Provide the [X, Y] coordinate of the cell's center where the given text is located.  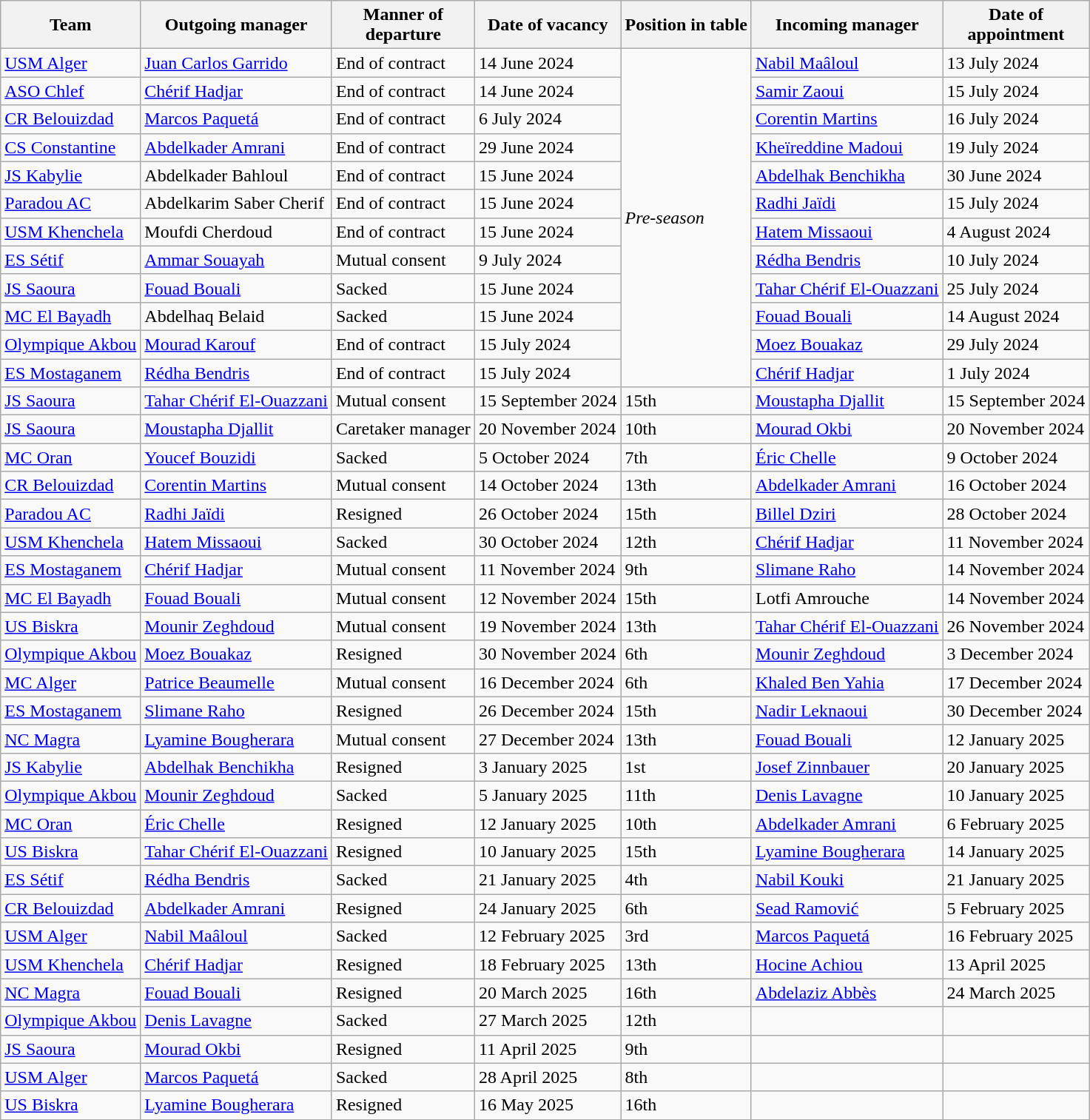
30 November 2024 [548, 654]
Mourad Karouf [237, 344]
30 October 2024 [548, 542]
Nadir Leknaoui [847, 711]
19 July 2024 [1016, 147]
Juan Carlos Garrido [237, 63]
Position in table [686, 25]
12 November 2024 [548, 598]
7th [686, 457]
Outgoing manager [237, 25]
18 February 2025 [548, 965]
26 November 2024 [1016, 626]
13 July 2024 [1016, 63]
3 December 2024 [1016, 654]
Date ofappointment [1016, 25]
Team [71, 25]
Moufdi Cherdoud [237, 232]
3 January 2025 [548, 767]
20 January 2025 [1016, 767]
MC Alger [71, 683]
16 February 2025 [1016, 936]
29 July 2024 [1016, 344]
10 July 2024 [1016, 260]
30 December 2024 [1016, 711]
8th [686, 1077]
30 June 2024 [1016, 175]
9 July 2024 [548, 260]
14 January 2025 [1016, 852]
5 October 2024 [548, 457]
25 July 2024 [1016, 288]
29 June 2024 [548, 147]
Billel Dziri [847, 514]
Lotfi Amrouche [847, 598]
Samir Zaoui [847, 91]
26 December 2024 [548, 711]
16 July 2024 [1016, 119]
Youcef Bouzidi [237, 457]
Abdelkarim Saber Cherif [237, 204]
Patrice Beaumelle [237, 683]
24 January 2025 [548, 908]
CS Constantine [71, 147]
11th [686, 795]
16 December 2024 [548, 683]
24 March 2025 [1016, 993]
27 March 2025 [548, 1021]
Date of vacancy [548, 25]
26 October 2024 [548, 514]
28 April 2025 [548, 1077]
ASO Chlef [71, 91]
Abdelkader Bahloul [237, 175]
3rd [686, 936]
19 November 2024 [548, 626]
Incoming manager [847, 25]
12 February 2025 [548, 936]
Khaled Ben Yahia [847, 683]
Manner ofdeparture [403, 25]
5 February 2025 [1016, 908]
11 April 2025 [548, 1049]
4th [686, 880]
28 October 2024 [1016, 514]
Abdelaziz Abbès [847, 993]
Caretaker manager [403, 429]
Hocine Achiou [847, 965]
9 October 2024 [1016, 457]
16 October 2024 [1016, 486]
Ammar Souayah [237, 260]
27 December 2024 [548, 739]
20 March 2025 [548, 993]
Abdelhaq Belaid [237, 316]
13 April 2025 [1016, 965]
14 October 2024 [548, 486]
4 August 2024 [1016, 232]
Josef Zinnbauer [847, 767]
6 February 2025 [1016, 824]
Sead Ramović [847, 908]
16 May 2025 [548, 1105]
5 January 2025 [548, 795]
6 July 2024 [548, 119]
Pre-season [686, 218]
1 July 2024 [1016, 372]
Nabil Kouki [847, 880]
17 December 2024 [1016, 683]
14 August 2024 [1016, 316]
Kheïreddine Madoui [847, 147]
1st [686, 767]
